Scan for the cell matching the given text and deliver its (x, y) coordinate at center. 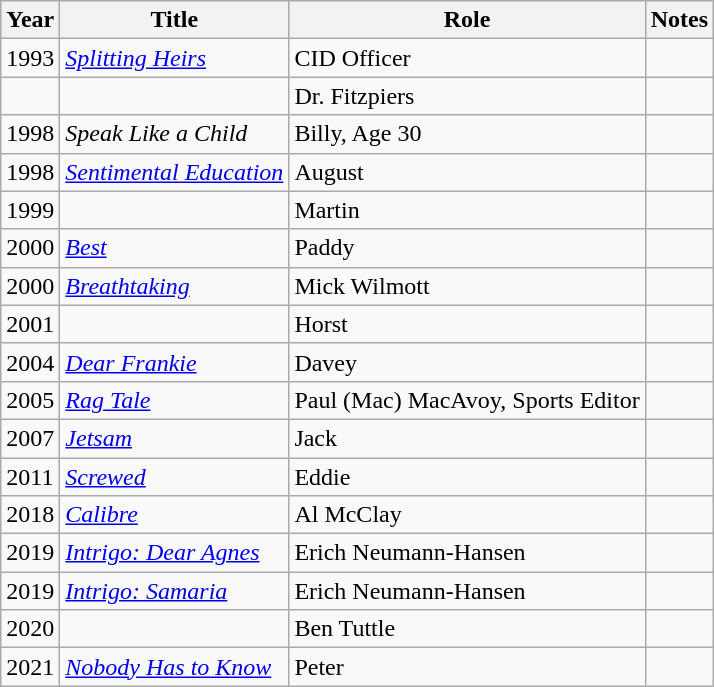
Mick Wilmott (467, 286)
Title (174, 20)
Jack (467, 438)
Breathtaking (174, 286)
2021 (30, 667)
Intrigo: Dear Agnes (174, 553)
1993 (30, 58)
Screwed (174, 477)
Calibre (174, 515)
Davey (467, 362)
Billy, Age 30 (467, 134)
Horst (467, 324)
Dear Frankie (174, 362)
2001 (30, 324)
CID Officer (467, 58)
Notes (679, 20)
1999 (30, 210)
2018 (30, 515)
Intrigo: Samaria (174, 591)
Sentimental Education (174, 172)
Eddie (467, 477)
Ben Tuttle (467, 629)
Best (174, 248)
Nobody Has to Know (174, 667)
2007 (30, 438)
2020 (30, 629)
2004 (30, 362)
Paul (Mac) MacAvoy, Sports Editor (467, 400)
Peter (467, 667)
Martin (467, 210)
Paddy (467, 248)
August (467, 172)
Role (467, 20)
2005 (30, 400)
Speak Like a Child (174, 134)
Dr. Fitzpiers (467, 96)
Jetsam (174, 438)
Al McClay (467, 515)
Rag Tale (174, 400)
Splitting Heirs (174, 58)
2011 (30, 477)
Year (30, 20)
